Locate the cell with the specified text and output its (x, y) center coordinate. 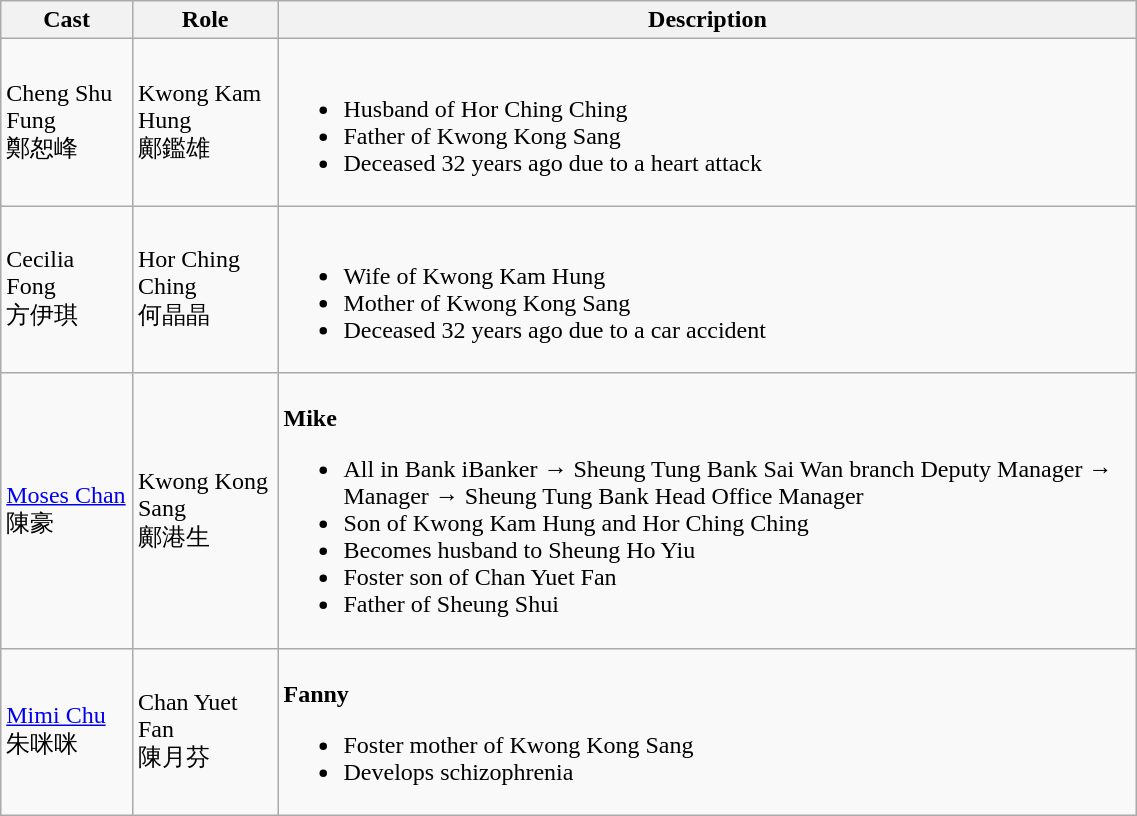
Cheng Shu Fung 鄭恕峰 (67, 122)
Hor Ching Ching 何晶晶 (205, 290)
Mimi Chu 朱咪咪 (67, 732)
Kwong Kong Sang 鄺港生 (205, 510)
Kwong Kam Hung 鄺鑑雄 (205, 122)
Moses Chan 陳豪 (67, 510)
Cast (67, 20)
FannyFoster mother of Kwong Kong SangDevelops schizophrenia (708, 732)
Description (708, 20)
Husband of Hor Ching ChingFather of Kwong Kong SangDeceased 32 years ago due to a heart attack (708, 122)
Chan Yuet Fan 陳月芬 (205, 732)
Cecilia Fong 方伊琪 (67, 290)
Wife of Kwong Kam HungMother of Kwong Kong SangDeceased 32 years ago due to a car accident (708, 290)
Role (205, 20)
